Extract the [x, y] coordinate from the center of the cell holding the provided text.  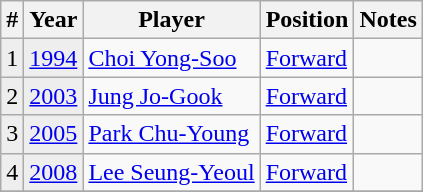
3 [12, 134]
Choi Yong-Soo [172, 58]
2008 [54, 172]
# [12, 20]
1994 [54, 58]
Lee Seung-Yeoul [172, 172]
4 [12, 172]
Jung Jo-Gook [172, 96]
Position [307, 20]
Player [172, 20]
2005 [54, 134]
Park Chu-Young [172, 134]
Year [54, 20]
1 [12, 58]
Notes [388, 20]
2 [12, 96]
2003 [54, 96]
